Search for the cell housing the specified text and yield its (x, y) center coordinate. 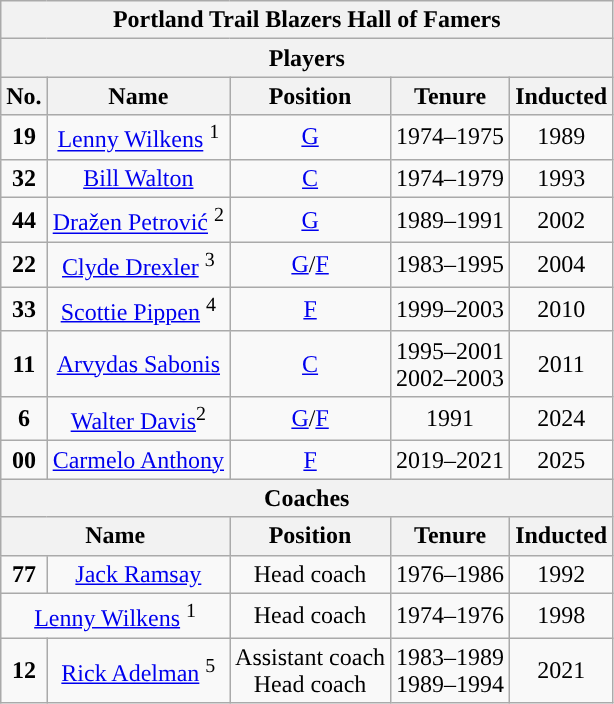
Players (307, 58)
44 (24, 220)
1974–1979 (450, 178)
Walter Davis2 (138, 418)
1998 (562, 616)
Rick Adelman 5 (138, 670)
Scottie Pippen 4 (138, 310)
19 (24, 138)
1974–1975 (450, 138)
2019–2021 (450, 460)
1976–1986 (450, 574)
Portland Trail Blazers Hall of Famers (307, 20)
77 (24, 574)
Arvydas Sabonis (138, 364)
Dražen Petrović 2 (138, 220)
1992 (562, 574)
2025 (562, 460)
Coaches (307, 498)
1993 (562, 178)
2002 (562, 220)
Jack Ramsay (138, 574)
Clyde Drexler 3 (138, 264)
Carmelo Anthony (138, 460)
1983–1995 (450, 264)
12 (24, 670)
22 (24, 264)
1983–19891989–1994 (450, 670)
1999–2003 (450, 310)
2021 (562, 670)
32 (24, 178)
00 (24, 460)
2010 (562, 310)
Assistant coachHead coach (310, 670)
2004 (562, 264)
1995–20012002–2003 (450, 364)
2011 (562, 364)
11 (24, 364)
1991 (450, 418)
1989–1991 (450, 220)
1989 (562, 138)
6 (24, 418)
1974–1976 (450, 616)
No. (24, 96)
33 (24, 310)
Bill Walton (138, 178)
2024 (562, 418)
